Output the (x, y) coordinate of the center of the cell containing the given text.  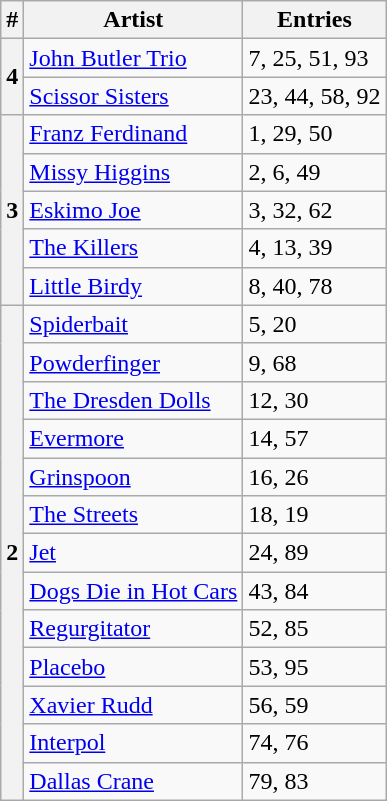
Missy Higgins (134, 172)
9, 68 (314, 362)
Dallas Crane (134, 781)
Interpol (134, 743)
56, 59 (314, 705)
Scissor Sisters (134, 96)
Xavier Rudd (134, 705)
Placebo (134, 667)
Little Birdy (134, 286)
18, 19 (314, 515)
53, 95 (314, 667)
79, 83 (314, 781)
John Butler Trio (134, 58)
Grinspoon (134, 477)
The Killers (134, 248)
5, 20 (314, 324)
12, 30 (314, 400)
1, 29, 50 (314, 134)
Franz Ferdinand (134, 134)
52, 85 (314, 629)
Jet (134, 553)
4 (12, 77)
43, 84 (314, 591)
Evermore (134, 438)
Entries (314, 20)
3 (12, 210)
Spiderbait (134, 324)
16, 26 (314, 477)
7, 25, 51, 93 (314, 58)
2 (12, 552)
The Dresden Dolls (134, 400)
3, 32, 62 (314, 210)
Powderfinger (134, 362)
Eskimo Joe (134, 210)
24, 89 (314, 553)
74, 76 (314, 743)
The Streets (134, 515)
14, 57 (314, 438)
4, 13, 39 (314, 248)
# (12, 20)
2, 6, 49 (314, 172)
Artist (134, 20)
8, 40, 78 (314, 286)
23, 44, 58, 92 (314, 96)
Regurgitator (134, 629)
Dogs Die in Hot Cars (134, 591)
